Pinpoint the cell where the given text exists, returning its [X, Y] midpoint coordinate. 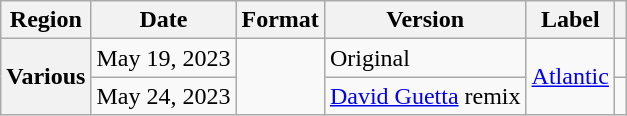
Date [164, 20]
Version [425, 20]
Format [280, 20]
Various [46, 77]
May 24, 2023 [164, 96]
Region [46, 20]
May 19, 2023 [164, 58]
Label [570, 20]
Atlantic [570, 77]
David Guetta remix [425, 96]
Original [425, 58]
